Scan for the cell matching the given text and deliver its [X, Y] coordinate at center. 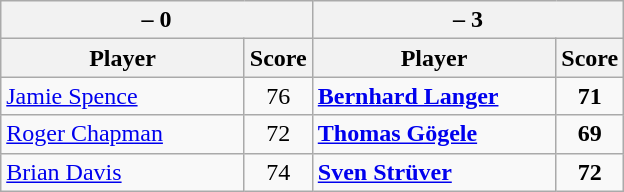
71 [590, 96]
69 [590, 134]
74 [278, 172]
Thomas Gögele [434, 134]
– 3 [468, 20]
Sven Strüver [434, 172]
Bernhard Langer [434, 96]
Brian Davis [123, 172]
– 0 [157, 20]
Jamie Spence [123, 96]
76 [278, 96]
Roger Chapman [123, 134]
